Determine the (X, Y) coordinate at the center of the cell enclosing the given text.  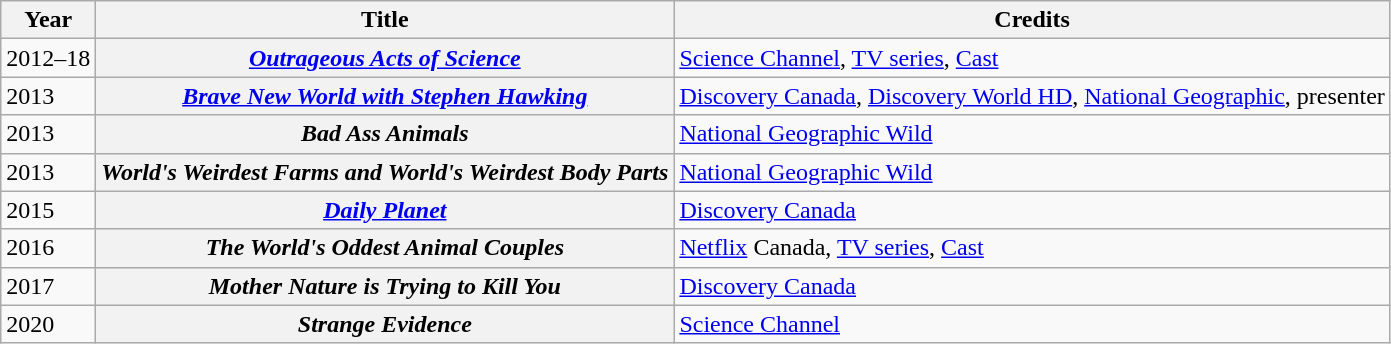
Credits (1032, 20)
The World's Oddest Animal Couples (385, 248)
2015 (48, 210)
World's Weirdest Farms and World's Weirdest Body Parts (385, 172)
2012–18 (48, 58)
Title (385, 20)
2016 (48, 248)
2020 (48, 324)
Science Channel (1032, 324)
Netflix Canada, TV series, Cast (1032, 248)
Science Channel, TV series, Cast (1032, 58)
Discovery Canada, Discovery World HD, National Geographic, presenter (1032, 96)
2017 (48, 286)
Year (48, 20)
Bad Ass Animals (385, 134)
Daily Planet (385, 210)
Mother Nature is Trying to Kill You (385, 286)
Outrageous Acts of Science (385, 58)
Brave New World with Stephen Hawking (385, 96)
Strange Evidence (385, 324)
